For the text-containing cell, return its midpoint in (x, y) coordinate format. 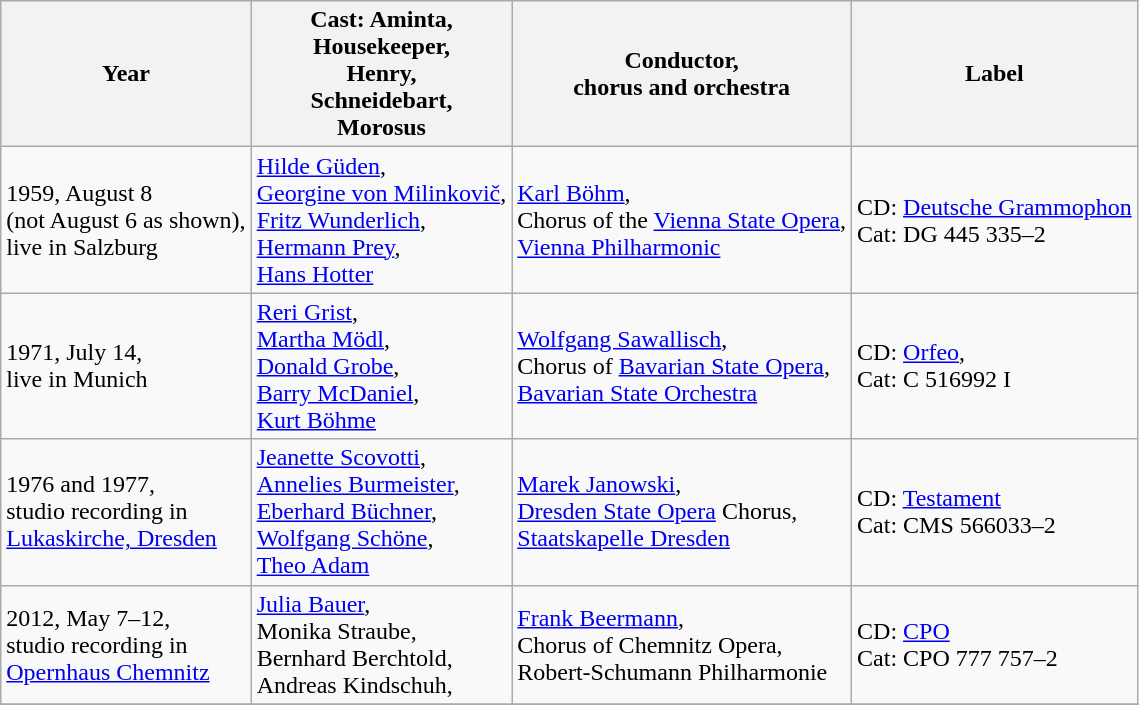
1976 and 1977,studio recording inLukaskirche, Dresden (126, 512)
Year (126, 74)
CD: Orfeo,Cat: C 516992 I (995, 366)
Label (995, 74)
Frank Beermann,Chorus of Chemnitz Opera,Robert-Schumann Philharmonie (682, 644)
Jeanette Scovotti,Annelies Burmeister,Eberhard Büchner,Wolfgang Schöne,Theo Adam (382, 512)
Wolfgang Sawallisch,Chorus of Bavarian State Opera,Bavarian State Orchestra (682, 366)
2012, May 7–12,studio recording inOpernhaus Chemnitz (126, 644)
CD: Deutsche GrammophonCat: DG 445 335–2 (995, 220)
1971, July 14,live in Munich (126, 366)
Julia Bauer,Monika Straube,Bernhard Berchtold,Andreas Kindschuh, (382, 644)
Conductor,chorus and orchestra (682, 74)
Reri Grist,Martha Mödl,Donald Grobe,Barry McDaniel,Kurt Böhme (382, 366)
Hilde Güden,Georgine von Milinkovič,Fritz Wunderlich,Hermann Prey,Hans Hotter (382, 220)
Cast: Aminta,Housekeeper,Henry,Schneidebart,Morosus (382, 74)
Karl Böhm,Chorus of the Vienna State Opera,Vienna Philharmonic (682, 220)
CD: CPOCat: CPO 777 757–2 (995, 644)
1959, August 8(not August 6 as shown),live in Salzburg (126, 220)
Marek Janowski,Dresden State Opera Chorus,Staatskapelle Dresden (682, 512)
CD: TestamentCat: CMS 566033–2 (995, 512)
